Search for the cell housing the specified text and yield its [X, Y] center coordinate. 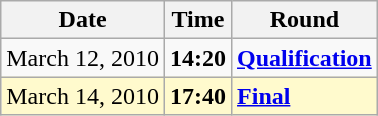
Time [198, 20]
17:40 [198, 96]
March 12, 2010 [83, 58]
Date [83, 20]
Qualification [305, 58]
14:20 [198, 58]
March 14, 2010 [83, 96]
Round [305, 20]
Final [305, 96]
